Capture the cell that displays the provided text and extract its (x, y) central coordinate. 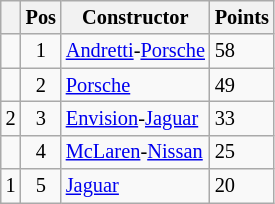
Pos (41, 17)
McLaren-Nissan (136, 152)
Envision-Jaguar (136, 118)
3 (41, 118)
Constructor (136, 17)
25 (242, 152)
20 (242, 186)
4 (41, 152)
Points (242, 17)
Jaguar (136, 186)
33 (242, 118)
58 (242, 51)
49 (242, 85)
Andretti-Porsche (136, 51)
Porsche (136, 85)
5 (41, 186)
